Pinpoint the cell where the given text exists, returning its [X, Y] midpoint coordinate. 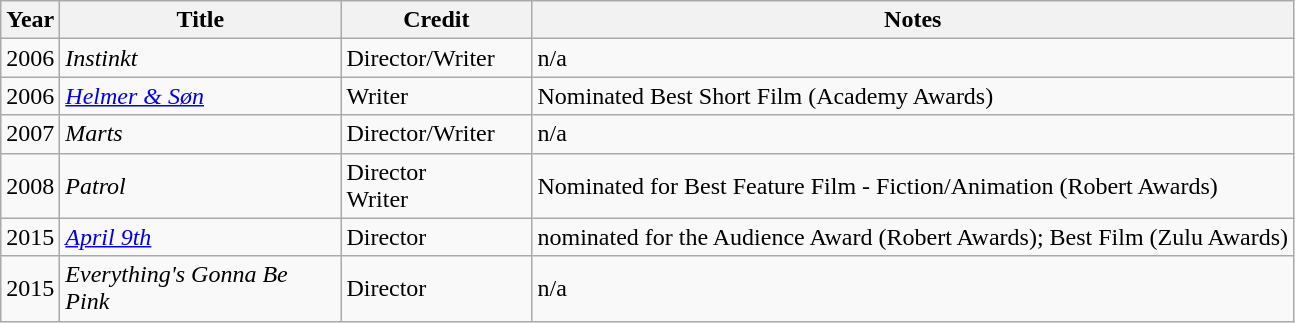
Everything's Gonna Be Pink [200, 288]
Marts [200, 134]
nominated for the Audience Award (Robert Awards); Best Film (Zulu Awards) [913, 237]
Year [30, 20]
April 9th [200, 237]
Notes [913, 20]
2008 [30, 186]
Writer [436, 96]
Credit [436, 20]
DirectorWriter [436, 186]
Nominated Best Short Film (Academy Awards) [913, 96]
Helmer & Søn [200, 96]
Title [200, 20]
2007 [30, 134]
Instinkt [200, 58]
Patrol [200, 186]
Nominated for Best Feature Film - Fiction/Animation (Robert Awards) [913, 186]
